Detect which cell encompasses the target text, then output its (x, y) center coordinate. 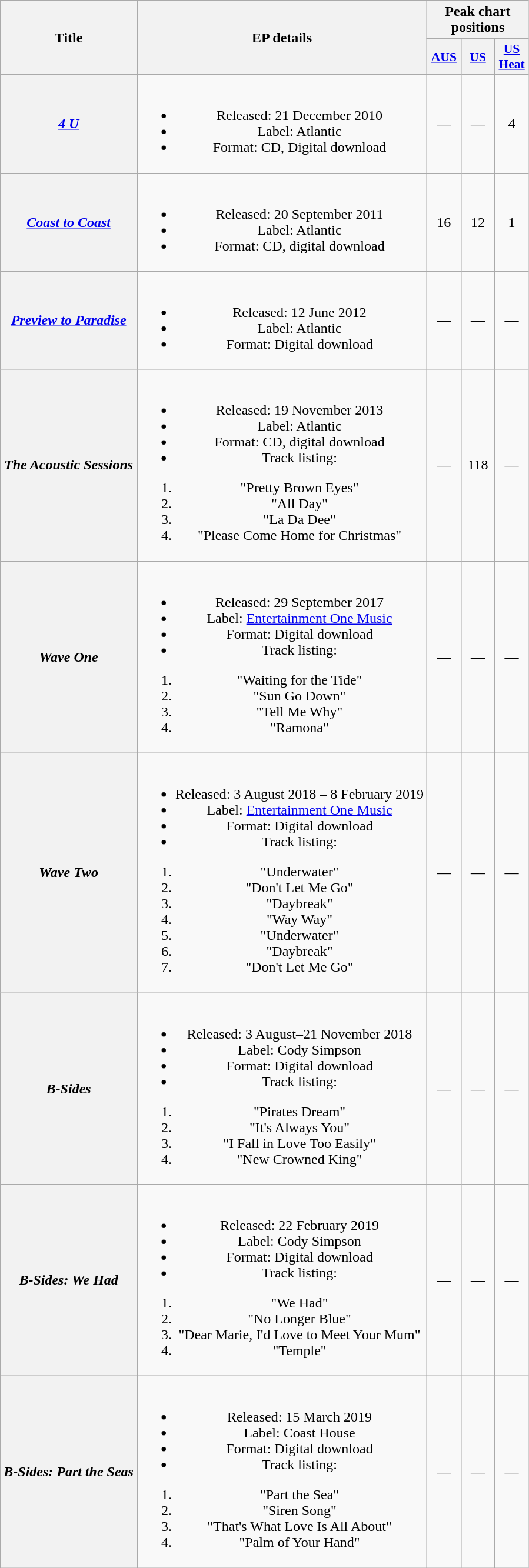
US (478, 56)
16 (444, 222)
Peak chart positions (478, 20)
Wave Two (69, 873)
1 (512, 222)
12 (478, 222)
Released: 12 June 2012Label: AtlanticFormat: Digital download (281, 320)
4 U (69, 124)
B-Sides: Part the Seas (69, 1472)
AUS (444, 56)
Preview to Paradise (69, 320)
Released: 20 September 2011Label: AtlanticFormat: CD, digital download (281, 222)
Title (69, 38)
Wave One (69, 657)
118 (478, 465)
The Acoustic Sessions (69, 465)
4 (512, 124)
B-Sides: We Had (69, 1280)
Coast to Coast (69, 222)
Released: 21 December 2010Label: AtlanticFormat: CD, Digital download (281, 124)
EP details (281, 38)
B-Sides (69, 1088)
US Heat (512, 56)
